From the cell containing the given text, extract its center point as [X, Y] coordinate. 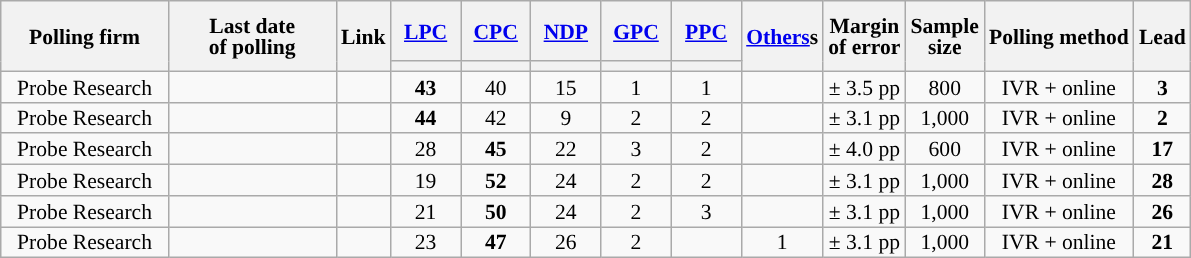
45 [496, 150]
GPC [636, 31]
Last dateof polling [252, 36]
PPC [706, 31]
40 [496, 86]
Samplesize [945, 36]
Marginof error [864, 36]
CPC [496, 31]
9 [566, 118]
± 4.0 pp [864, 150]
800 [945, 86]
NDP [566, 31]
Link [364, 36]
± 3.5 pp [864, 86]
600 [945, 150]
LPC [426, 31]
42 [496, 118]
44 [426, 118]
22 [566, 150]
52 [496, 180]
17 [1162, 150]
43 [426, 86]
Otherss [782, 36]
19 [426, 180]
23 [426, 242]
Polling firm [85, 36]
15 [566, 86]
50 [496, 212]
Lead [1162, 36]
Polling method [1059, 36]
47 [496, 242]
